Provide the [X, Y] coordinate of the cell's center where the given text is located.  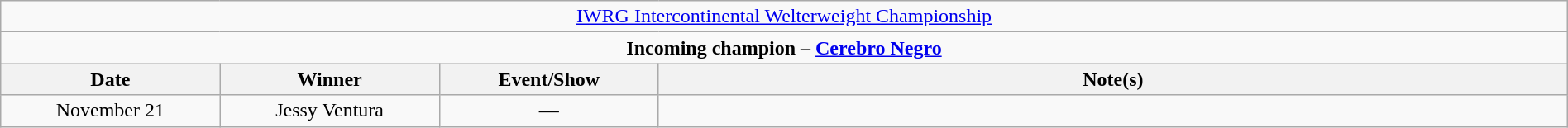
Winner [329, 79]
Event/Show [549, 79]
Incoming champion – Cerebro Negro [784, 48]
Date [111, 79]
— [549, 111]
IWRG Intercontinental Welterweight Championship [784, 17]
Note(s) [1113, 79]
November 21 [111, 111]
Jessy Ventura [329, 111]
